Scan for the cell matching the given text and deliver its [x, y] coordinate at center. 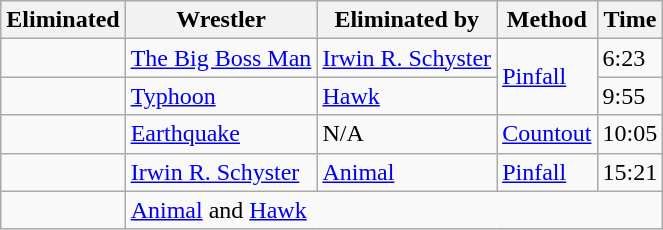
15:21 [630, 172]
Time [630, 20]
Countout [547, 134]
Method [547, 20]
Eliminated by [407, 20]
Earthquake [221, 134]
Eliminated [63, 20]
Wrestler [221, 20]
Hawk [407, 96]
10:05 [630, 134]
Animal and Hawk [394, 210]
Animal [407, 172]
9:55 [630, 96]
The Big Boss Man [221, 58]
Typhoon [221, 96]
N/A [407, 134]
6:23 [630, 58]
